For the text-containing cell, return its midpoint in [x, y] coordinate format. 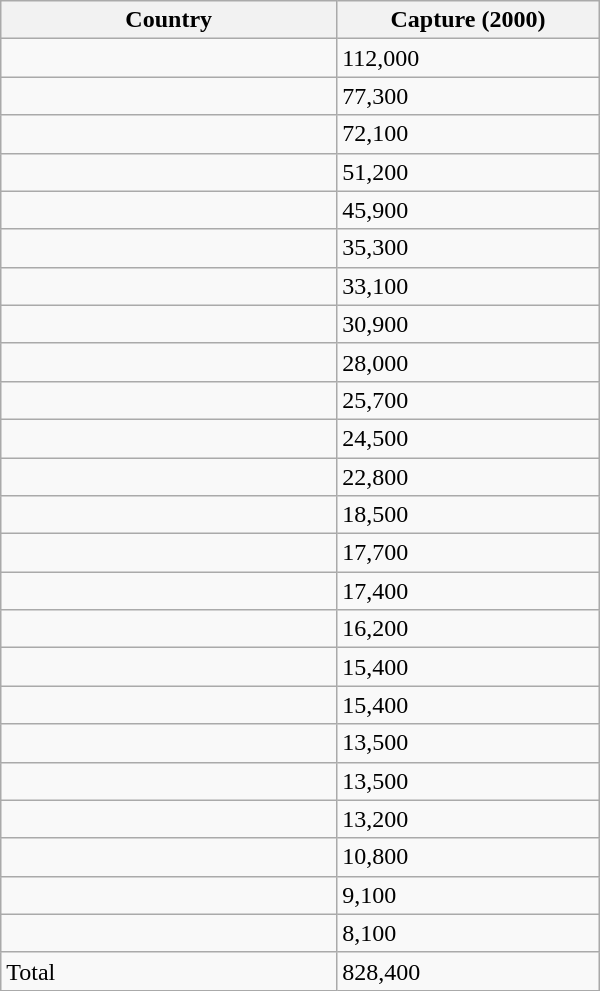
30,900 [468, 324]
Total [169, 971]
16,200 [468, 629]
33,100 [468, 286]
17,700 [468, 553]
77,300 [468, 96]
17,400 [468, 591]
45,900 [468, 210]
24,500 [468, 438]
10,800 [468, 857]
18,500 [468, 515]
828,400 [468, 971]
22,800 [468, 477]
112,000 [468, 58]
28,000 [468, 362]
Country [169, 20]
25,700 [468, 400]
72,100 [468, 134]
13,200 [468, 819]
35,300 [468, 248]
9,100 [468, 895]
51,200 [468, 172]
8,100 [468, 933]
Capture (2000) [468, 20]
